Detect which cell encompasses the target text, then output its (x, y) center coordinate. 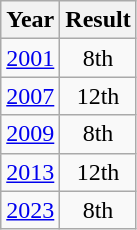
2013 (30, 172)
2001 (30, 58)
Result (98, 20)
Year (30, 20)
2007 (30, 96)
2009 (30, 134)
2023 (30, 210)
